Return the (X, Y) coordinate for the center point of the cell that contains the specified text.  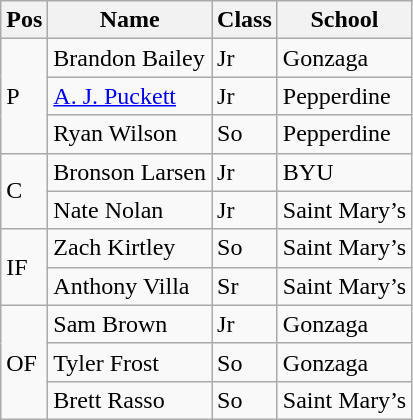
Zach Kirtley (130, 248)
Nate Nolan (130, 210)
A. J. Puckett (130, 96)
Class (245, 20)
Brandon Bailey (130, 58)
Tyler Frost (130, 362)
OF (24, 362)
Ryan Wilson (130, 134)
Sr (245, 286)
Name (130, 20)
Bronson Larsen (130, 172)
Sam Brown (130, 324)
Anthony Villa (130, 286)
Pos (24, 20)
P (24, 96)
IF (24, 267)
Brett Rasso (130, 400)
C (24, 191)
BYU (344, 172)
School (344, 20)
